Determine the (x, y) coordinate at the center of the cell enclosing the given text.  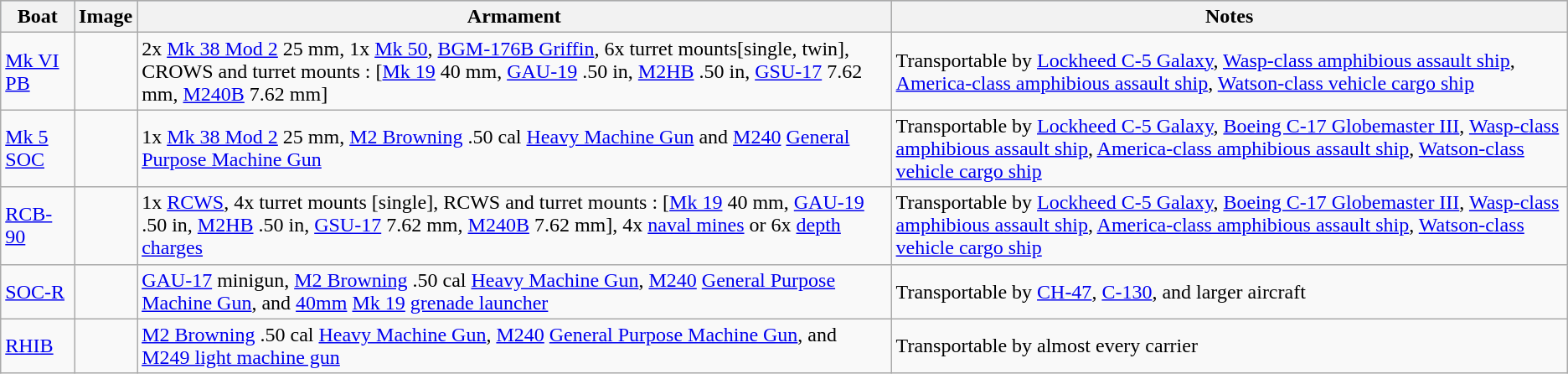
Transportable by CH-47, C-130, and larger aircraft (1230, 292)
RCB-90 (38, 226)
Boat (38, 17)
M2 Browning .50 cal Heavy Machine Gun, M240 General Purpose Machine Gun, and M249 light machine gun (514, 345)
Image (106, 17)
GAU-17 minigun, M2 Browning .50 cal Heavy Machine Gun, M240 General Purpose Machine Gun, and 40mm Mk 19 grenade launcher (514, 292)
Mk VI PB (38, 71)
RHIB (38, 345)
SOC-R (38, 292)
1x Mk 38 Mod 2 25 mm, M2 Browning .50 cal Heavy Machine Gun and M240 General Purpose Machine Gun (514, 148)
Transportable by Lockheed C-5 Galaxy, Wasp-class amphibious assault ship, America-class amphibious assault ship, Watson-class vehicle cargo ship (1230, 71)
Armament (514, 17)
Mk 5 SOC (38, 148)
Transportable by almost every carrier (1230, 345)
Notes (1230, 17)
